Return (x, y) of the center of cell containing provided text 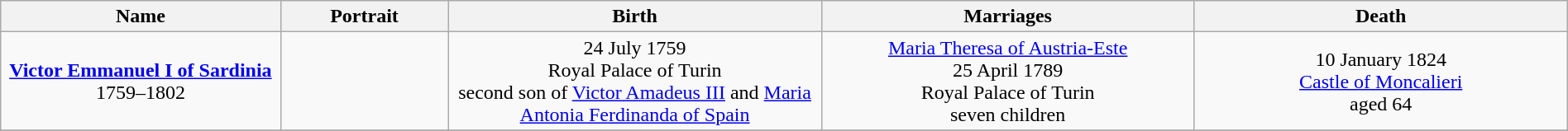
Victor Emmanuel I of Sardinia1759–1802 (141, 81)
10 January 1824Castle of Moncalieriaged 64 (1381, 81)
Portrait (364, 16)
Birth (635, 16)
Name (141, 16)
24 July 1759Royal Palace of Turinsecond son of Victor Amadeus III and Maria Antonia Ferdinanda of Spain (635, 81)
Maria Theresa of Austria-Este25 April 1789Royal Palace of Turinseven children (1007, 81)
Marriages (1007, 16)
Death (1381, 16)
